For the text-containing cell, return its midpoint in [x, y] coordinate format. 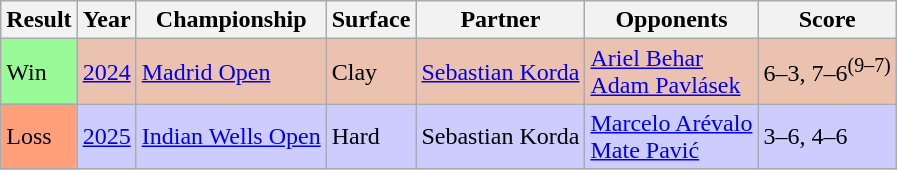
Championship [231, 20]
Madrid Open [231, 72]
Win [39, 72]
Marcelo Arévalo Mate Pavić [672, 136]
Indian Wells Open [231, 136]
Partner [500, 20]
2025 [106, 136]
6–3, 7–6(9–7) [827, 72]
Clay [371, 72]
Surface [371, 20]
Loss [39, 136]
Result [39, 20]
Score [827, 20]
Ariel Behar Adam Pavlásek [672, 72]
3–6, 4–6 [827, 136]
2024 [106, 72]
Year [106, 20]
Hard [371, 136]
Opponents [672, 20]
